Capture the cell that displays the provided text and extract its (x, y) central coordinate. 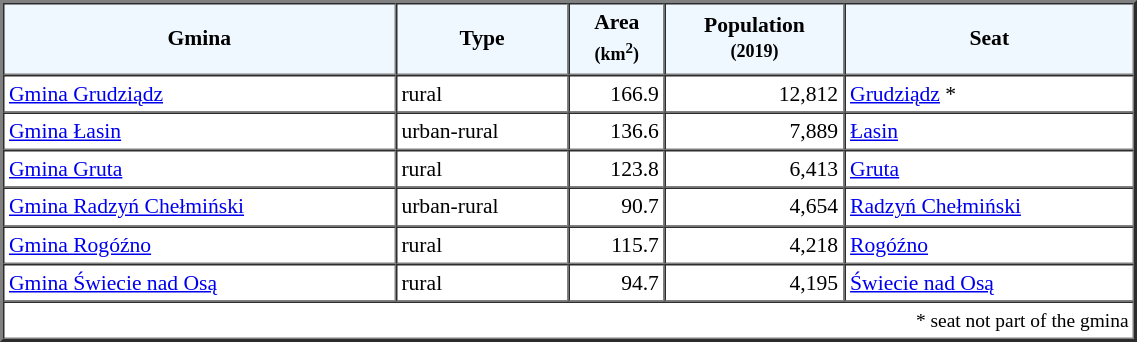
* seat not part of the gmina (569, 321)
Gmina Rogóźno (199, 245)
Population(2019) (754, 38)
90.7 (617, 207)
136.6 (617, 131)
166.9 (617, 93)
Gmina Gruta (199, 169)
12,812 (754, 93)
6,413 (754, 169)
Gmina Radzyń Chełmiński (199, 207)
Type (482, 38)
4,195 (754, 283)
Gmina Grudziądz (199, 93)
7,889 (754, 131)
Seat (990, 38)
115.7 (617, 245)
4,654 (754, 207)
Radzyń Chełmiński (990, 207)
4,218 (754, 245)
Area(km2) (617, 38)
Świecie nad Osą (990, 283)
Grudziądz * (990, 93)
Gruta (990, 169)
94.7 (617, 283)
Rogóźno (990, 245)
Łasin (990, 131)
Gmina Świecie nad Osą (199, 283)
123.8 (617, 169)
Gmina Łasin (199, 131)
Gmina (199, 38)
